Extract the [x, y] coordinate from the center of the cell holding the provided text.  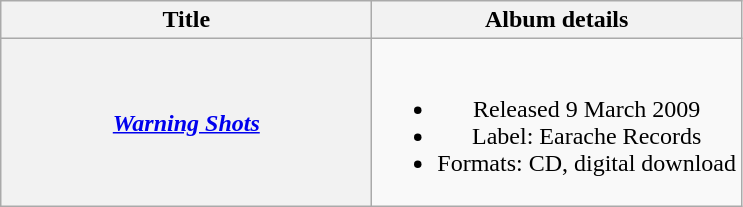
Album details [557, 20]
Warning Shots [186, 122]
Title [186, 20]
Released 9 March 2009Label: Earache RecordsFormats: CD, digital download [557, 122]
